Provide the (x, y) coordinate of the cell's center where the given text is located.  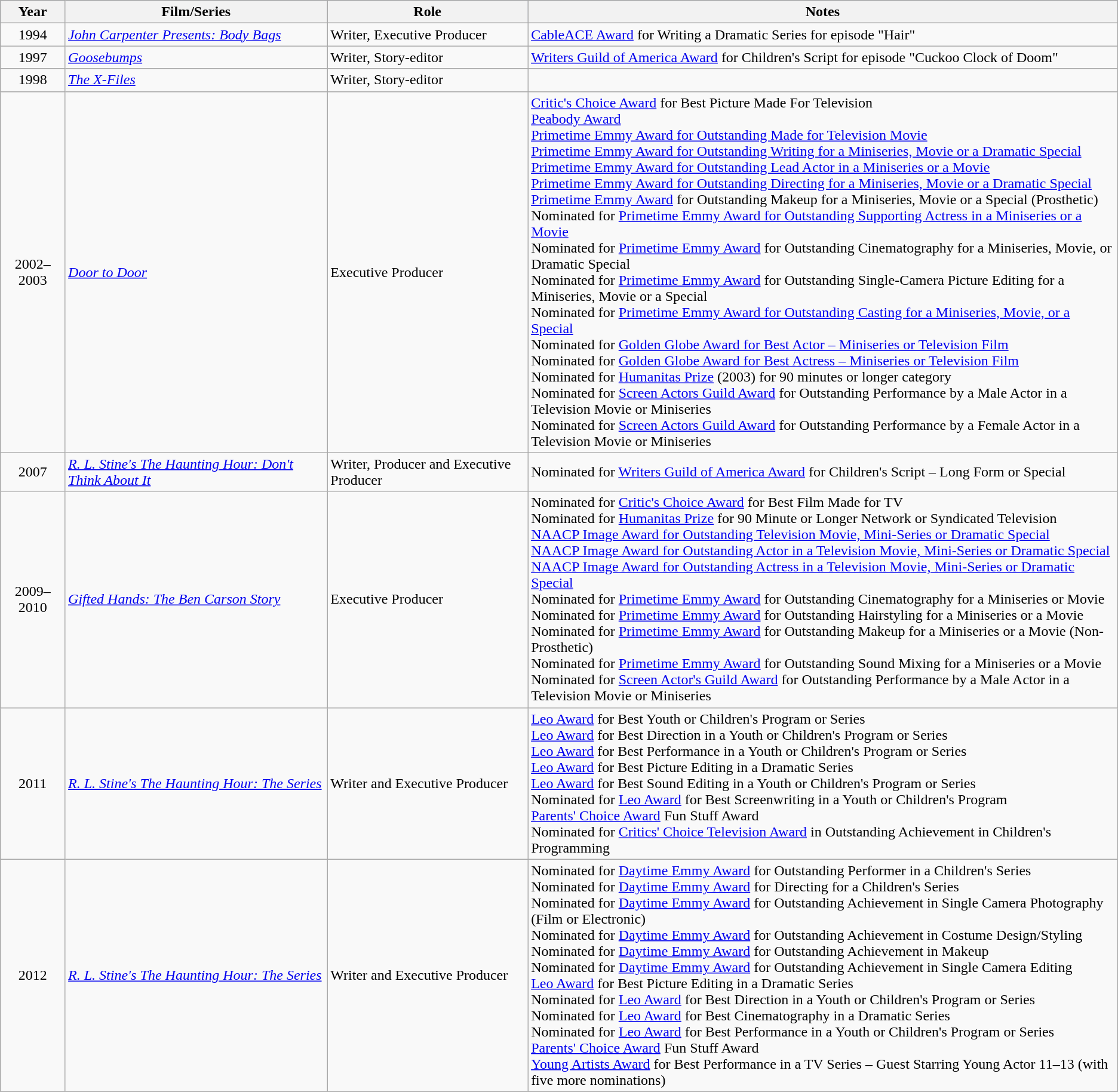
Door to Door (196, 272)
John Carpenter Presents: Body Bags (196, 35)
2011 (33, 783)
Film/Series (196, 12)
R. L. Stine's The Haunting Hour: Don't Think About It (196, 472)
Year (33, 12)
1997 (33, 57)
Notes (823, 12)
Goosebumps (196, 57)
2009–2010 (33, 599)
Writer, Executive Producer (428, 35)
CableACE Award for Writing a Dramatic Series for episode "Hair" (823, 35)
Role (428, 12)
Gifted Hands: The Ben Carson Story (196, 599)
2012 (33, 976)
Nominated for Writers Guild of America Award for Children's Script – Long Form or Special (823, 472)
2007 (33, 472)
1998 (33, 80)
2002–2003 (33, 272)
Writers Guild of America Award for Children's Script for episode "Cuckoo Clock of Doom" (823, 57)
The X-Files (196, 80)
1994 (33, 35)
Writer, Producer and Executive Producer (428, 472)
